Find where the given text appears and provide that cell's center as (X, Y) coordinate. 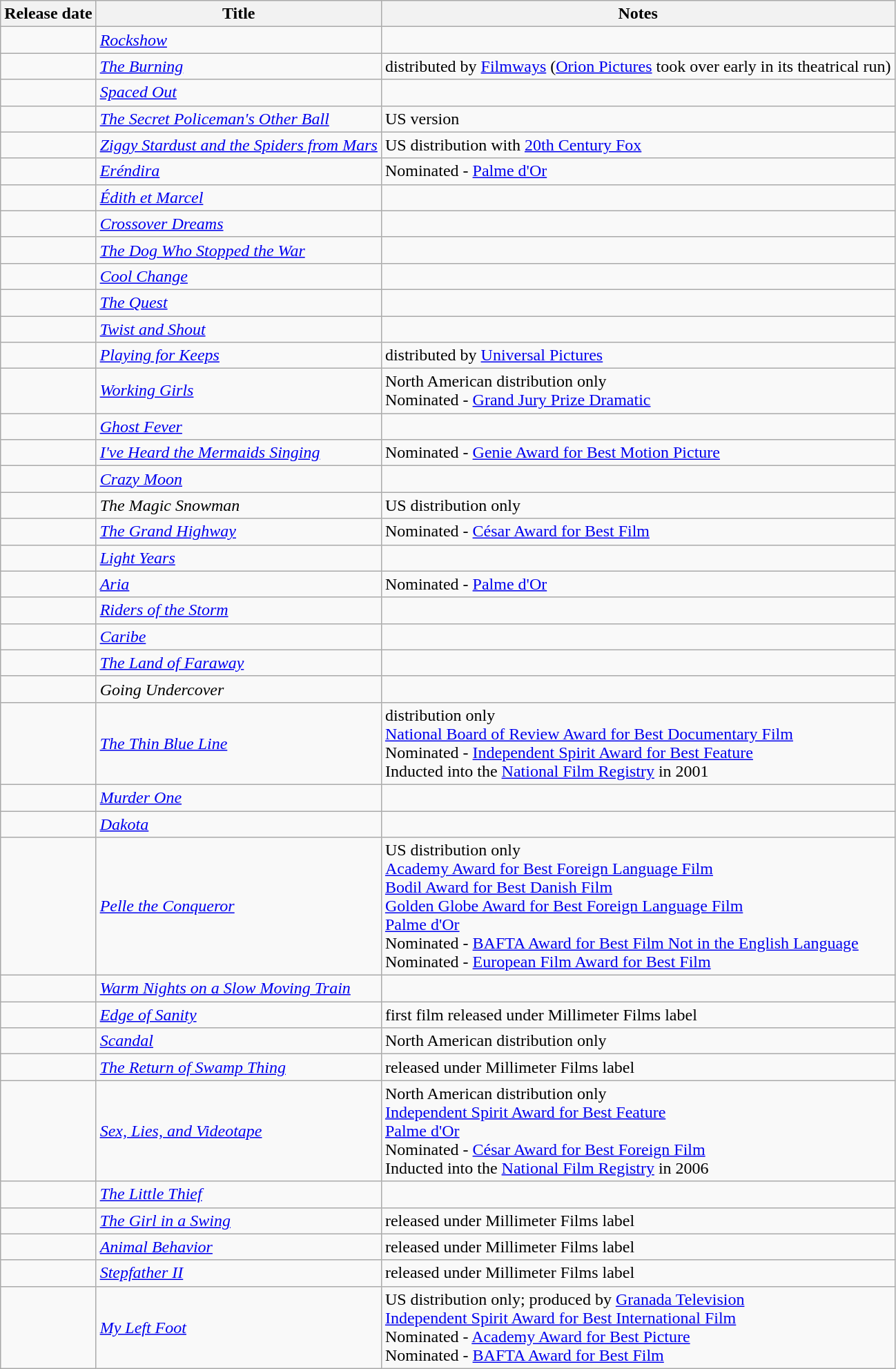
Release date (48, 14)
Spaced Out (239, 93)
The Secret Policeman's Other Ball (239, 119)
distributed by Filmways (Orion Pictures took over early in its theatrical run) (638, 66)
Crossover Dreams (239, 224)
Playing for Keeps (239, 356)
The Thin Blue Line (239, 743)
Ziggy Stardust and the Spiders from Mars (239, 145)
Crazy Moon (239, 479)
The Return of Swamp Thing (239, 1067)
Caribe (239, 637)
Riders of the Storm (239, 610)
Warm Nights on a Slow Moving Train (239, 989)
The Land of Faraway (239, 663)
Nominated - César Award for Best Film (638, 532)
Ghost Fever (239, 427)
Nominated - Genie Award for Best Motion Picture (638, 453)
US version (638, 119)
Eréndira (239, 171)
US distribution only (638, 505)
Twist and Shout (239, 329)
first film released under Millimeter Films label (638, 1015)
Sex, Lies, and Videotape (239, 1131)
I've Heard the Mermaids Singing (239, 453)
Notes (638, 14)
Edge of Sanity (239, 1015)
The Little Thief (239, 1194)
Dakota (239, 824)
North American distribution onlyNominated - Grand Jury Prize Dramatic (638, 391)
Light Years (239, 558)
Aria (239, 584)
distributed by Universal Pictures (638, 356)
Scandal (239, 1041)
Rockshow (239, 40)
My Left Foot (239, 1327)
Working Girls (239, 391)
Title (239, 14)
Pelle the Conqueror (239, 906)
North American distribution only (638, 1041)
Stepfather II (239, 1273)
The Grand Highway (239, 532)
The Dog Who Stopped the War (239, 250)
The Girl in a Swing (239, 1221)
Going Undercover (239, 689)
US distribution with 20th Century Fox (638, 145)
The Quest (239, 302)
The Magic Snowman (239, 505)
Cool Change (239, 276)
Animal Behavior (239, 1247)
Édith et Marcel (239, 197)
The Burning (239, 66)
Murder One (239, 797)
